Find where the given text appears and provide that cell's center as [x, y] coordinate. 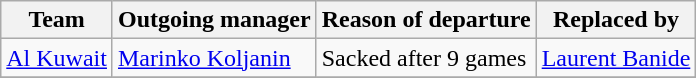
Al Kuwait [57, 58]
Outgoing manager [214, 20]
Marinko Koljanin [214, 58]
Sacked after 9 games [426, 58]
Reason of departure [426, 20]
Laurent Banide [616, 58]
Replaced by [616, 20]
Team [57, 20]
